Output the [X, Y] coordinate of the center of the cell containing the given text.  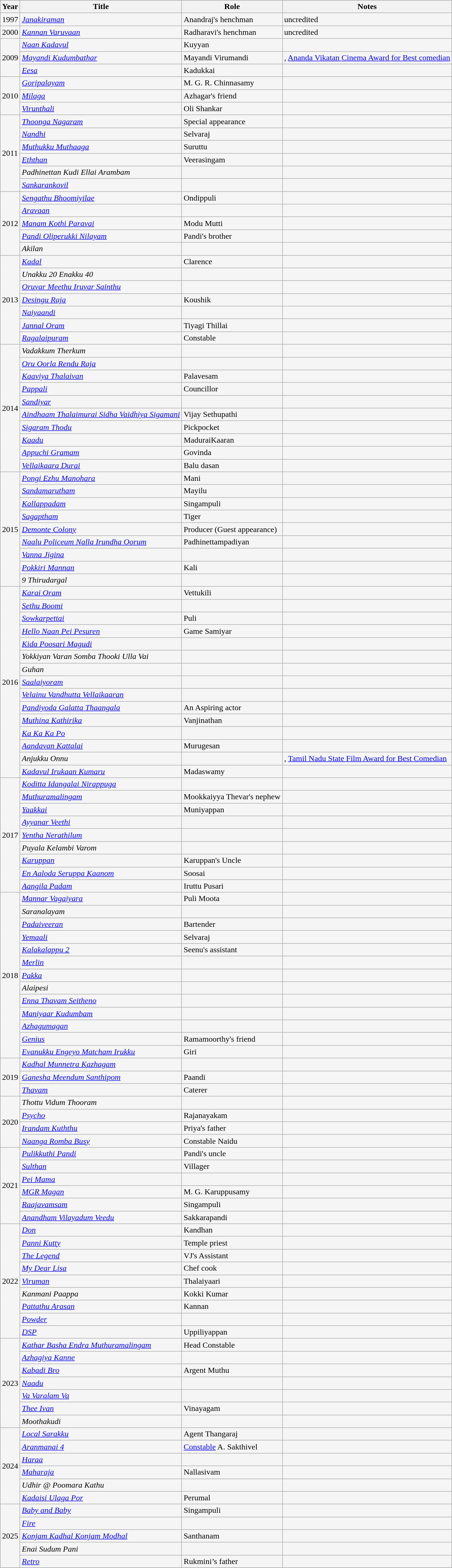
Puli Moota [232, 899]
Tiyagi Thillai [232, 325]
Mani [232, 478]
Padhinettan Kudi Ellai Arambam [101, 172]
Seenu's assistant [232, 950]
Vanjinathan [232, 720]
Kuyyan [232, 45]
Puyala Kelambi Varom [101, 848]
Pei Mama [101, 1179]
Oruvar Meethu Iruvar Sainthu [101, 287]
Panni Kutty [101, 1243]
My Dear Lisa [101, 1268]
Madaswamy [232, 771]
Akilan [101, 249]
Eththan [101, 160]
Kadavul Irukaan Kumaru [101, 771]
Manam Kothi Paravai [101, 223]
M. G. R. Chinnasamy [232, 83]
The Legend [101, 1256]
Thalaiyaari [232, 1281]
Chef cook [232, 1268]
Pandi's brother [232, 236]
Murugesan [232, 746]
2016 [10, 682]
Nandhi [101, 134]
An Aspiring actor [232, 707]
MGR Magan [101, 1192]
Oru Oorla Rendu Raja [101, 363]
Fire [101, 1523]
Argent Muthu [232, 1370]
Mannar Vagaiyara [101, 899]
Mookkaiyya Thevar's nephew [232, 797]
Retro [101, 1561]
Pickpocket [232, 427]
Enai Sudum Pani [101, 1549]
Kadhal Munnetra Kazhagam [101, 1064]
VJ's Assistant [232, 1256]
2021 [10, 1185]
Azhagar's friend [232, 96]
Unakku 20 Enakku 40 [101, 274]
Ayyanar Veethi [101, 822]
2020 [10, 1122]
Yemaali [101, 937]
Pappali [101, 389]
Sulthan [101, 1166]
Genius [101, 1039]
Moothakudi [101, 1421]
1997 [10, 19]
Pulikkuthi Pandi [101, 1153]
Maniyaar Kudumbam [101, 1014]
Psycho [101, 1115]
Aangila Padam [101, 886]
Pandiyoda Galatta Thaangala [101, 707]
Head Constable [232, 1345]
2014 [10, 408]
Karuppan's Uncle [232, 861]
Kandhan [232, 1230]
Thoonga Nagaram [101, 121]
Yaakkai [101, 810]
Balu dasan [232, 465]
Sengathu Bhoomiyilae [101, 198]
Haraa [101, 1460]
Govinda [232, 453]
Virunthali [101, 108]
Koushik [232, 300]
Villager [232, 1166]
Powder [101, 1319]
Ramamoorthy's friend [232, 1039]
Clarence [232, 262]
Nallasivam [232, 1472]
Kannan [232, 1306]
Sagaptham [101, 516]
Naalu Policeum Nalla Irundha Oorum [101, 542]
DSP [101, 1332]
Udhir @ Poomara Kathu [101, 1485]
Padhinettampadiyan [232, 542]
Goripalayam [101, 83]
Irandam Kuththu [101, 1128]
Padaiveeran [101, 924]
Suruttu [232, 147]
Aandavan Kattalai [101, 746]
Muthuramalingam [101, 797]
2013 [10, 300]
Aravaan [101, 211]
Evanukku Engeyo Matcham Irukku [101, 1052]
Agent Thangaraj [232, 1434]
Anandraj's henchman [232, 19]
Constable [232, 338]
2012 [10, 223]
Velainu Vandhutta Vellaikaaran [101, 695]
Aindhaam Thalaimurai Sidha Vaidhiya Sigamani [101, 415]
Giri [232, 1052]
Merlin [101, 962]
Kadaisi Ulaga Por [101, 1498]
Aranmanai 4 [101, 1447]
Rukmini’s father [232, 1561]
Soosai [232, 873]
Bartender [232, 924]
Milaga [101, 96]
2000 [10, 32]
Tiger [232, 516]
Ragalaipuram [101, 338]
Yokkiyan Varan Somba Thooki Ulla Vai [101, 657]
Desingu Raja [101, 300]
Iruttu Pusari [232, 886]
Anandham Vilayadum Veedu [101, 1217]
Special appearance [232, 121]
Paandi [232, 1077]
Naiyaandi [101, 312]
9 Thirudargal [101, 580]
Thottu Vidum Thooram [101, 1103]
MaduraiKaaran [232, 440]
Kannan Varuvaan [101, 32]
Viruman [101, 1281]
Hello Naan Pei Pesuren [101, 631]
Vanna Jigina [101, 554]
Naadu [101, 1383]
Constable Naidu [232, 1141]
2025 [10, 1536]
Ondippuli [232, 198]
Constable A. Sakthivel [232, 1447]
M. G. Karuppusamy [232, 1192]
En Aaloda Seruppa Kaanom [101, 873]
Sigaram Thodu [101, 427]
Veerasingam [232, 160]
Sankarankovil [101, 185]
Pattathu Arasan [101, 1306]
Councillor [232, 389]
Konjam Kadhal Konjam Modhal [101, 1536]
Radharavi's henchman [232, 32]
Rajanayakam [232, 1115]
Temple priest [232, 1243]
Role [232, 7]
Enna Thavam Seitheno [101, 1001]
Sowkarpettai [101, 618]
2023 [10, 1383]
Don [101, 1230]
2010 [10, 96]
Eesa [101, 70]
Local Sarakku [101, 1434]
Santhanam [232, 1536]
Pongi Ezhu Manohara [101, 478]
Kathar Basha Endra Muthuramalingam [101, 1345]
Karuppan [101, 861]
Jannal Oram [101, 325]
Pokkiri Mannan [101, 568]
Azhagumagan [101, 1026]
Alaipesi [101, 988]
Sakkarapandi [232, 1217]
Guhan [101, 669]
Uppiliyappan [232, 1332]
2015 [10, 529]
Naan Kadavul [101, 45]
Mayilu [232, 491]
Saalaiyoram [101, 682]
Kanmani Paappa [101, 1294]
Vadakkum Therkum [101, 351]
Mayandi Virumandi [232, 58]
Kali [232, 568]
Karai Oram [101, 593]
Vijay Sethupathi [232, 415]
Janakiraman [101, 19]
Pandi Oliperukki Nilayam [101, 236]
2024 [10, 1466]
Ganesha Meendum Santhipom [101, 1077]
Sandiyar [101, 402]
Muthina Kathirika [101, 720]
Kida Poosari Magudi [101, 644]
Vinayagam [232, 1409]
Modu Mutti [232, 223]
Kallappadam [101, 504]
Priya's father [232, 1128]
Appuchi Gramam [101, 453]
Year [10, 7]
Anjukku Onnu [101, 758]
2009 [10, 58]
Kalakalappu 2 [101, 950]
Raajavamsam [101, 1205]
Caterer [232, 1090]
Mayandi Kudumbathar [101, 58]
2017 [10, 835]
Game Samiyar [232, 631]
Puli [232, 618]
Ka Ka Ka Po [101, 733]
Azhagiya Kanne [101, 1357]
Sandamarutham [101, 491]
Muthukku Muthaaga [101, 147]
2022 [10, 1281]
Koditta Idangalai Nirappuga [101, 784]
Demonte Colony [101, 529]
Baby and Baby [101, 1510]
Pandi's uncle [232, 1153]
Kaaviya Thalaivan [101, 376]
Palavesam [232, 376]
Kabadi Bro [101, 1370]
Perumal [232, 1498]
Vettukili [232, 593]
Maharaja [101, 1472]
Oli Shankar [232, 108]
Kadukkai [232, 70]
Kadal [101, 262]
Producer (Guest appearance) [232, 529]
Vellaikaara Durai [101, 465]
Muniyappan [232, 810]
2018 [10, 975]
Saranalayam [101, 911]
Notes [367, 7]
2011 [10, 153]
Va Varalam Va [101, 1396]
Naanga Romba Busy [101, 1141]
Kokki Kumar [232, 1294]
Yentha Nerathilum [101, 835]
2019 [10, 1077]
, Tamil Nadu State Film Award for Best Comedian [367, 758]
, Ananda Vikatan Cinema Award for Best comedian [367, 58]
Sethu Boomi [101, 606]
Title [101, 7]
Kaadu [101, 440]
Thavam [101, 1090]
Thee Ivan [101, 1409]
Pakka [101, 975]
